Extract the [x, y] coordinate from the center of the cell holding the provided text.  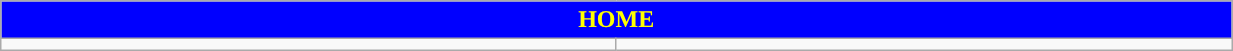
HOME [616, 20]
